For the text-containing cell, return its midpoint in (x, y) coordinate format. 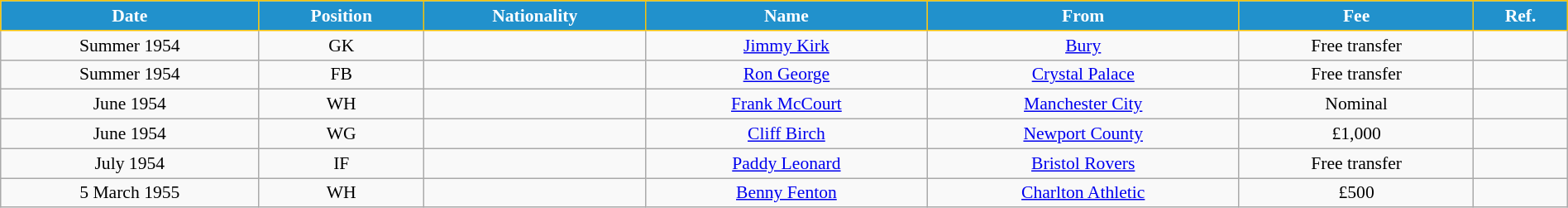
Nationality (535, 16)
Frank McCourt (786, 104)
Manchester City (1083, 104)
Paddy Leonard (786, 163)
Name (786, 16)
Nominal (1356, 104)
Cliff Birch (786, 134)
From (1083, 16)
IF (342, 163)
Position (342, 16)
Crystal Palace (1083, 75)
£1,000 (1356, 134)
Ref. (1520, 16)
FB (342, 75)
£500 (1356, 193)
Newport County (1083, 134)
Ron George (786, 75)
Fee (1356, 16)
Jimmy Kirk (786, 46)
WG (342, 134)
Benny Fenton (786, 193)
Bristol Rovers (1083, 163)
Date (130, 16)
July 1954 (130, 163)
5 March 1955 (130, 193)
Charlton Athletic (1083, 193)
GK (342, 46)
Bury (1083, 46)
